Locate the cell with the specified text and output its [x, y] center coordinate. 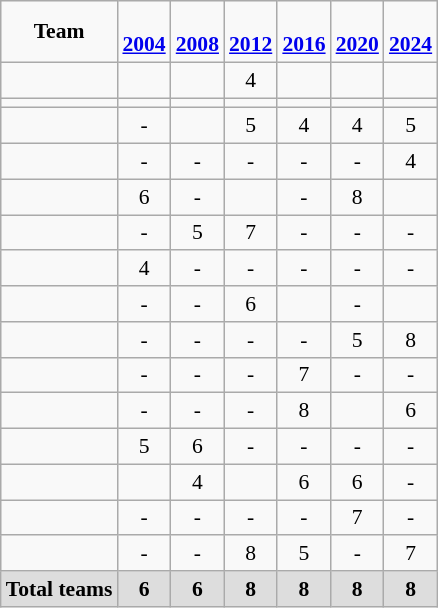
Team [60, 32]
2008 [198, 32]
Total teams [60, 589]
2016 [304, 32]
2020 [358, 32]
2004 [144, 32]
2012 [250, 32]
2024 [410, 32]
